Find where the given text appears and provide that cell's center as [x, y] coordinate. 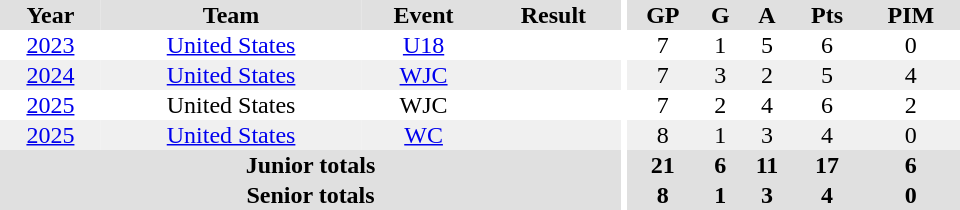
Result [554, 15]
Event [424, 15]
G [720, 15]
Pts [826, 15]
2023 [50, 45]
WC [424, 135]
Senior totals [310, 195]
Team [231, 15]
PIM [911, 15]
U18 [424, 45]
2024 [50, 75]
GP [663, 15]
Junior totals [310, 165]
11 [768, 165]
17 [826, 165]
Year [50, 15]
A [768, 15]
21 [663, 165]
